Detect which cell encompasses the target text, then output its (x, y) center coordinate. 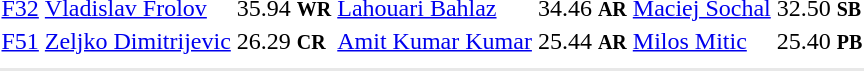
Amit Kumar Kumar (435, 41)
25.40 PB (820, 41)
Zeljko Dimitrijevic (138, 41)
F51 (20, 41)
26.29 CR (284, 41)
Milos Mitic (702, 41)
25.44 AR (582, 41)
